Find where the given text appears and provide that cell's center as (x, y) coordinate. 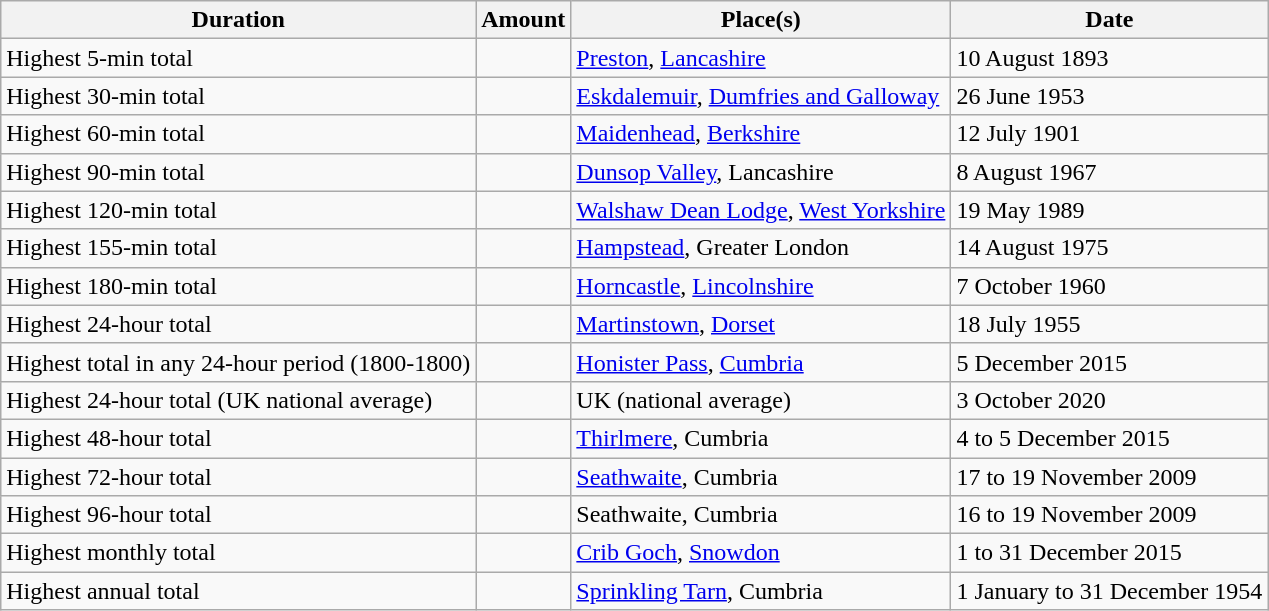
Crib Goch, Snowdon (761, 553)
19 May 1989 (1110, 210)
17 to 19 November 2009 (1110, 477)
Amount (524, 20)
4 to 5 December 2015 (1110, 438)
16 to 19 November 2009 (1110, 515)
8 August 1967 (1110, 172)
1 to 31 December 2015 (1110, 553)
Highest 48-hour total (238, 438)
Highest 120-min total (238, 210)
Date (1110, 20)
7 October 1960 (1110, 286)
Martinstown, Dorset (761, 324)
Highest 5-min total (238, 58)
Highest total in any 24-hour period (1800-1800) (238, 362)
Horncastle, Lincolnshire (761, 286)
Highest 24-hour total (UK national average) (238, 400)
10 August 1893 (1110, 58)
Place(s) (761, 20)
Highest 72-hour total (238, 477)
Highest 60-min total (238, 134)
18 July 1955 (1110, 324)
12 July 1901 (1110, 134)
1 January to 31 December 1954 (1110, 591)
Preston, Lancashire (761, 58)
Walshaw Dean Lodge, West Yorkshire (761, 210)
Eskdalemuir, Dumfries and Galloway (761, 96)
Highest 96-hour total (238, 515)
Sprinkling Tarn, Cumbria (761, 591)
14 August 1975 (1110, 248)
Highest annual total (238, 591)
Thirlmere, Cumbria (761, 438)
26 June 1953 (1110, 96)
Highest 30-min total (238, 96)
Dunsop Valley, Lancashire (761, 172)
Highest 24-hour total (238, 324)
Duration (238, 20)
Honister Pass, Cumbria (761, 362)
Maidenhead, Berkshire (761, 134)
Highest 180-min total (238, 286)
5 December 2015 (1110, 362)
Highest monthly total (238, 553)
Hampstead, Greater London (761, 248)
UK (national average) (761, 400)
Highest 155-min total (238, 248)
Highest 90-min total (238, 172)
3 October 2020 (1110, 400)
